Provide the [X, Y] coordinate of the cell's center where the given text is located.  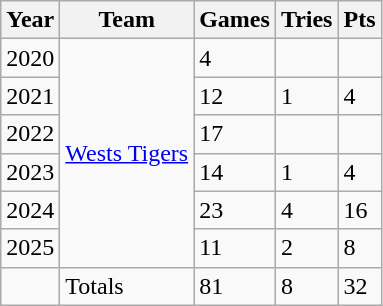
Wests Tigers [127, 153]
2022 [30, 134]
14 [235, 172]
32 [360, 286]
2 [306, 248]
81 [235, 286]
23 [235, 210]
2025 [30, 248]
Games [235, 20]
12 [235, 96]
Team [127, 20]
11 [235, 248]
Totals [127, 286]
2020 [30, 58]
Pts [360, 20]
2021 [30, 96]
Year [30, 20]
16 [360, 210]
17 [235, 134]
Tries [306, 20]
2024 [30, 210]
2023 [30, 172]
